Extract the [x, y] coordinate from the center of the cell holding the provided text.  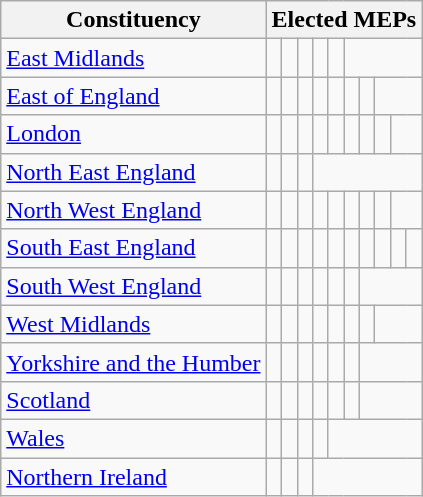
Northern Ireland [134, 477]
North West England [134, 210]
North East England [134, 172]
West Midlands [134, 324]
London [134, 134]
East of England [134, 96]
Wales [134, 438]
South West England [134, 286]
Scotland [134, 400]
East Midlands [134, 58]
Yorkshire and the Humber [134, 362]
Constituency [134, 20]
South East England [134, 248]
Elected MEPs [344, 20]
